From the cell containing the given text, extract its center point as (X, Y) coordinate. 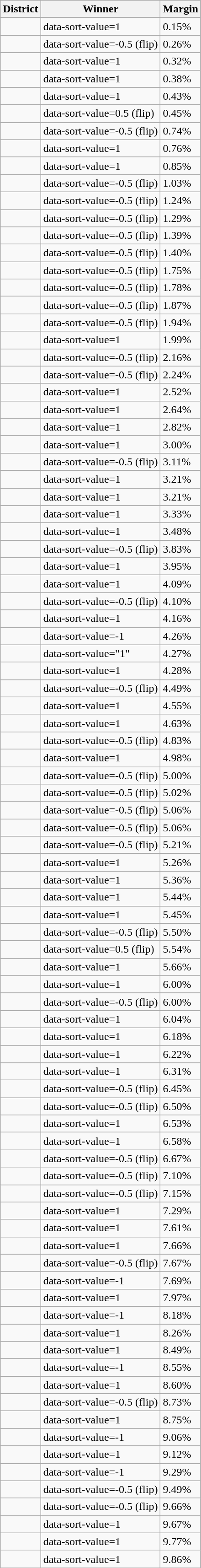
9.29% (180, 1472)
9.49% (180, 1489)
5.66% (180, 967)
6.45% (180, 1089)
4.28% (180, 671)
4.49% (180, 688)
5.50% (180, 932)
4.16% (180, 619)
0.43% (180, 96)
2.52% (180, 392)
0.26% (180, 44)
6.58% (180, 1141)
7.61% (180, 1228)
6.53% (180, 1124)
8.55% (180, 1368)
1.40% (180, 253)
0.85% (180, 166)
3.48% (180, 532)
5.54% (180, 949)
8.18% (180, 1315)
4.10% (180, 601)
8.26% (180, 1333)
8.60% (180, 1385)
3.11% (180, 462)
9.66% (180, 1507)
9.12% (180, 1455)
0.76% (180, 148)
1.94% (180, 323)
data-sort-value="1" (100, 653)
District (21, 9)
5.45% (180, 915)
9.86% (180, 1559)
1.75% (180, 270)
0.38% (180, 79)
6.18% (180, 1036)
8.73% (180, 1402)
4.27% (180, 653)
4.09% (180, 584)
9.77% (180, 1541)
7.69% (180, 1280)
3.33% (180, 514)
1.99% (180, 340)
7.15% (180, 1193)
6.31% (180, 1072)
7.97% (180, 1298)
4.26% (180, 636)
6.22% (180, 1054)
8.75% (180, 1420)
4.55% (180, 706)
5.02% (180, 793)
3.83% (180, 549)
6.04% (180, 1019)
9.67% (180, 1524)
5.36% (180, 880)
6.67% (180, 1158)
2.24% (180, 375)
8.49% (180, 1350)
0.32% (180, 61)
0.45% (180, 113)
4.83% (180, 740)
1.87% (180, 305)
Margin (180, 9)
1.39% (180, 236)
0.15% (180, 27)
5.26% (180, 862)
4.98% (180, 758)
3.95% (180, 566)
5.44% (180, 897)
3.00% (180, 444)
1.29% (180, 218)
2.82% (180, 427)
4.63% (180, 723)
7.66% (180, 1245)
7.29% (180, 1211)
Winner (100, 9)
5.00% (180, 776)
2.16% (180, 357)
6.50% (180, 1106)
0.74% (180, 131)
9.06% (180, 1437)
1.24% (180, 200)
2.64% (180, 410)
1.03% (180, 183)
1.78% (180, 288)
7.67% (180, 1263)
7.10% (180, 1176)
5.21% (180, 845)
